Find where the given text appears and provide that cell's center as [x, y] coordinate. 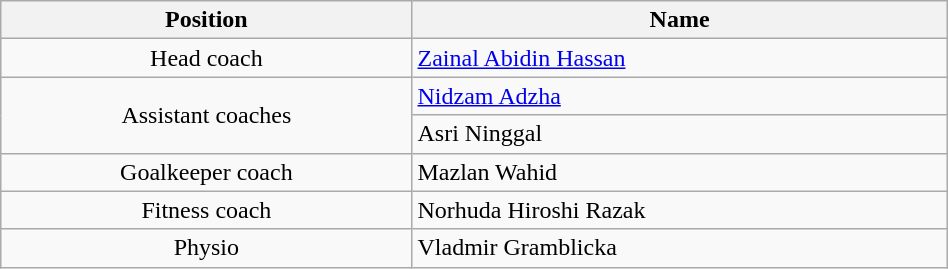
Assistant coaches [206, 115]
Goalkeeper coach [206, 172]
Norhuda Hiroshi Razak [680, 210]
Asri Ninggal [680, 134]
Zainal Abidin Hassan [680, 58]
Head coach [206, 58]
Nidzam Adzha [680, 96]
Physio [206, 248]
Name [680, 20]
Vladmir Gramblicka [680, 248]
Mazlan Wahid [680, 172]
Fitness coach [206, 210]
Position [206, 20]
